Extract the (x, y) coordinate from the center of the cell holding the provided text.  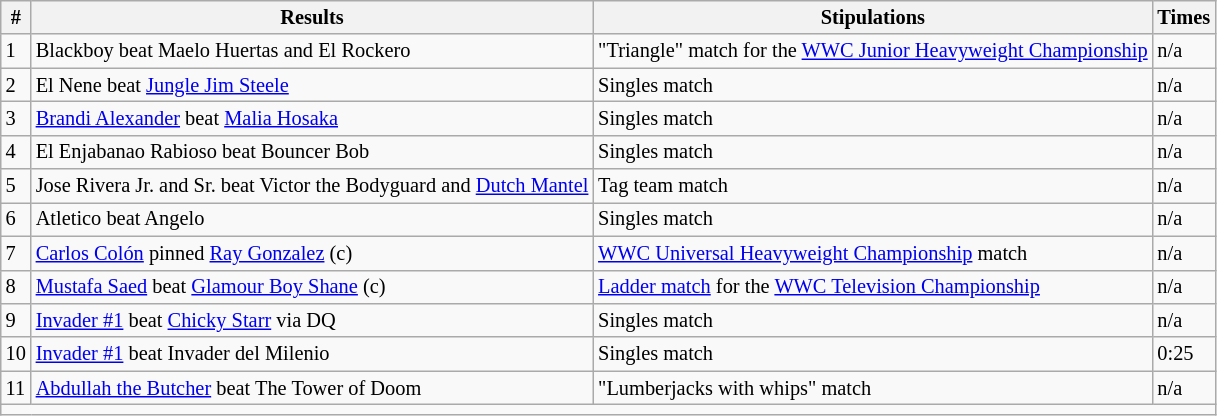
3 (16, 118)
1 (16, 51)
"Triangle" match for the WWC Junior Heavyweight Championship (872, 51)
Blackboy beat Maelo Huertas and El Rockero (312, 51)
Stipulations (872, 17)
10 (16, 354)
11 (16, 388)
6 (16, 219)
Invader #1 beat Chicky Starr via DQ (312, 320)
Jose Rivera Jr. and Sr. beat Victor the Bodyguard and Dutch Mantel (312, 186)
Abdullah the Butcher beat The Tower of Doom (312, 388)
9 (16, 320)
# (16, 17)
"Lumberjacks with whips" match (872, 388)
Ladder match for the WWC Television Championship (872, 287)
Invader #1 beat Invader del Milenio (312, 354)
WWC Universal Heavyweight Championship match (872, 253)
Carlos Colón pinned Ray Gonzalez (c) (312, 253)
4 (16, 152)
Times (1184, 17)
El Enjabanao Rabioso beat Bouncer Bob (312, 152)
Brandi Alexander beat Malia Hosaka (312, 118)
Mustafa Saed beat Glamour Boy Shane (c) (312, 287)
Tag team match (872, 186)
Atletico beat Angelo (312, 219)
7 (16, 253)
5 (16, 186)
El Nene beat Jungle Jim Steele (312, 85)
Results (312, 17)
8 (16, 287)
0:25 (1184, 354)
2 (16, 85)
